Pinpoint the cell where the given text exists, returning its [x, y] midpoint coordinate. 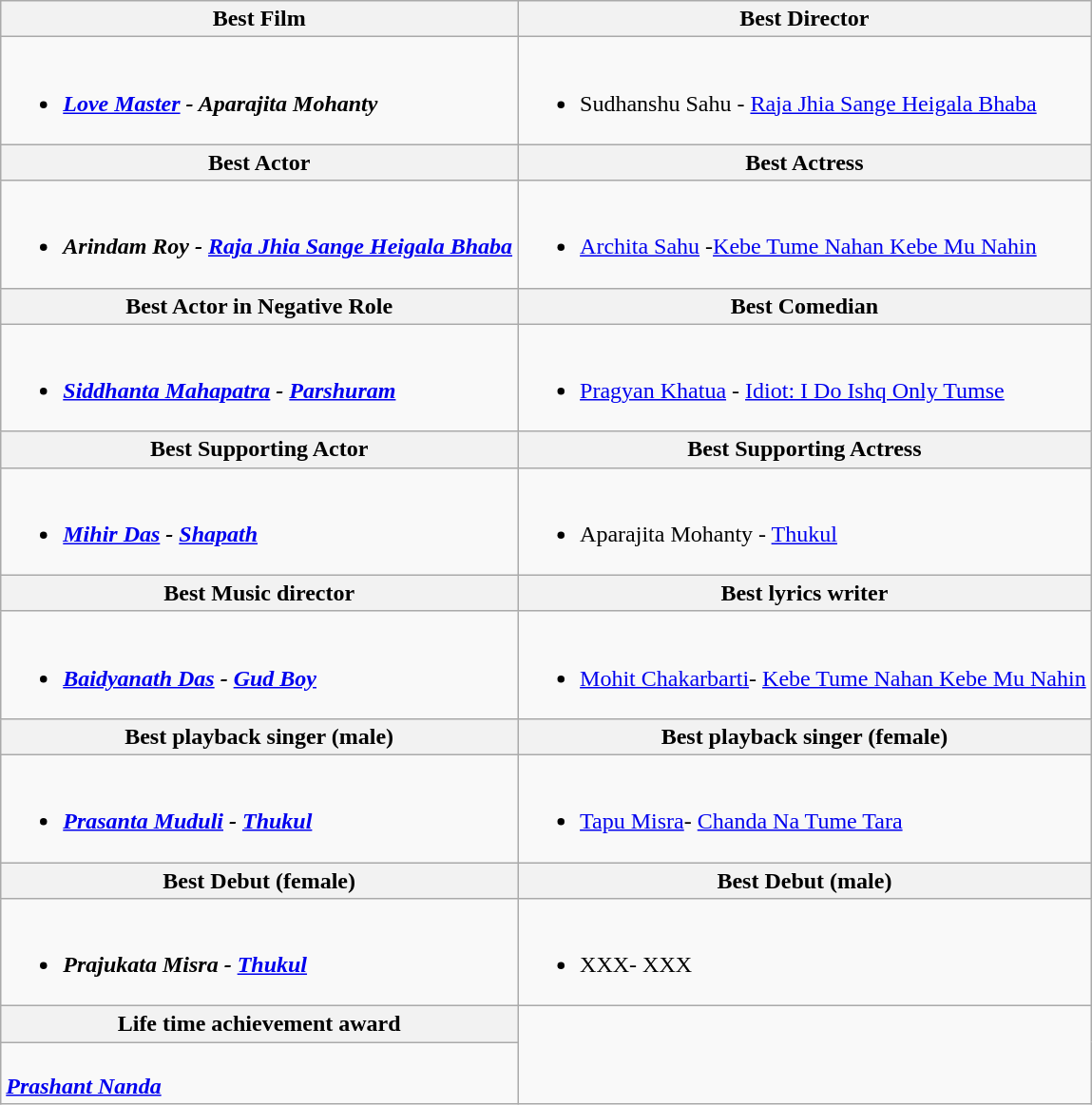
Tapu Misra- Chanda Na Tume Tara [805, 808]
Best Film [259, 19]
Mihir Das - Shapath [259, 521]
Pragyan Khatua - Idiot: I Do Ishq Only Tumse [805, 378]
Best playback singer (male) [259, 736]
Sudhanshu Sahu - Raja Jhia Sange Heigala Bhaba [805, 91]
Best Actress [805, 162]
Prajukata Misra - Thukul [259, 952]
Best Supporting Actress [805, 449]
Best lyrics writer [805, 593]
Best Comedian [805, 306]
Best Debut (male) [805, 881]
Baidyanath Das - Gud Boy [259, 665]
Love Master - Aparajita Mohanty [259, 91]
Prasanta Muduli - Thukul [259, 808]
Best Actor in Negative Role [259, 306]
Siddhanta Mahapatra - Parshuram [259, 378]
Archita Sahu -Kebe Tume Nahan Kebe Mu Nahin [805, 234]
Best Debut (female) [259, 881]
Best Music director [259, 593]
Life time achievement award [259, 1024]
XXX- XXX [805, 952]
Prashant Nanda [259, 1074]
Best playback singer (female) [805, 736]
Arindam Roy - Raja Jhia Sange Heigala Bhaba [259, 234]
Best Supporting Actor [259, 449]
Best Director [805, 19]
Best Actor [259, 162]
Mohit Chakarbarti- Kebe Tume Nahan Kebe Mu Nahin [805, 665]
Aparajita Mohanty - Thukul [805, 521]
